Output the [X, Y] coordinate of the center of the cell containing the given text.  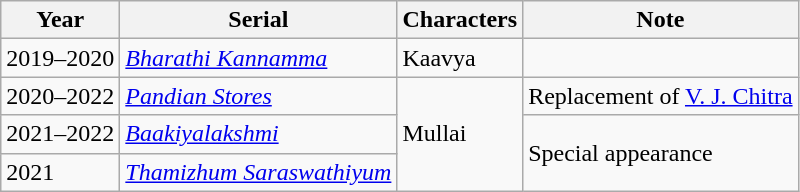
Thamizhum Saraswathiyum [258, 172]
Special appearance [660, 153]
Serial [258, 20]
2019–2020 [60, 58]
Baakiyalakshmi [258, 134]
2021 [60, 172]
2021–2022 [60, 134]
Bharathi Kannamma [258, 58]
2020–2022 [60, 96]
Characters [460, 20]
Kaavya [460, 58]
Note [660, 20]
Mullai [460, 134]
Year [60, 20]
Pandian Stores [258, 96]
Replacement of V. J. Chitra [660, 96]
